From the cell containing the given text, extract its center point as (x, y) coordinate. 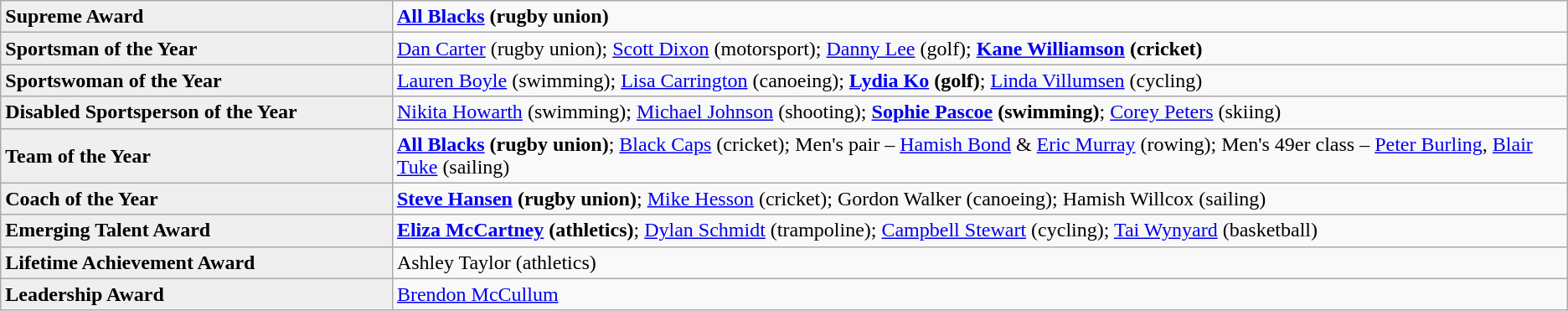
Emerging Talent Award (197, 231)
Lauren Boyle (swimming); Lisa Carrington (canoeing); Lydia Ko (golf); Linda Villumsen (cycling) (980, 80)
Coach of the Year (197, 199)
Disabled Sportsperson of the Year (197, 112)
Eliza McCartney (athletics); Dylan Schmidt (trampoline); Campbell Stewart (cycling); Tai Wynyard (basketball) (980, 231)
Sportsman of the Year (197, 49)
Nikita Howarth (swimming); Michael Johnson (shooting); Sophie Pascoe (swimming); Corey Peters (skiing) (980, 112)
Brendon McCullum (980, 294)
Ashley Taylor (athletics) (980, 262)
Team of the Year (197, 156)
Sportswoman of the Year (197, 80)
Dan Carter (rugby union); Scott Dixon (motorsport); Danny Lee (golf); Kane Williamson (cricket) (980, 49)
Supreme Award (197, 17)
All Blacks (rugby union) (980, 17)
Leadership Award (197, 294)
Lifetime Achievement Award (197, 262)
Steve Hansen (rugby union); Mike Hesson (cricket); Gordon Walker (canoeing); Hamish Willcox (sailing) (980, 199)
